Extract the (x, y) coordinate from the center of the cell holding the provided text.  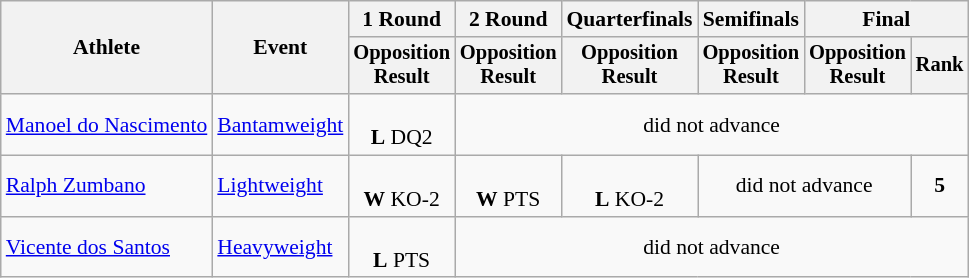
Vicente dos Santos (107, 248)
Athlete (107, 48)
2 Round (508, 19)
Quarterfinals (630, 19)
5 (940, 186)
Semifinals (752, 19)
Final (886, 19)
Ralph Zumbano (107, 186)
L KO-2 (630, 186)
Heavyweight (280, 248)
Manoel do Nascimento (107, 124)
1 Round (402, 19)
Event (280, 48)
L PTS (402, 248)
W PTS (508, 186)
Bantamweight (280, 124)
W KO-2 (402, 186)
Lightweight (280, 186)
Rank (940, 66)
L DQ2 (402, 124)
